Identify which cell holds the provided text, then report its [X, Y] central coordinate. 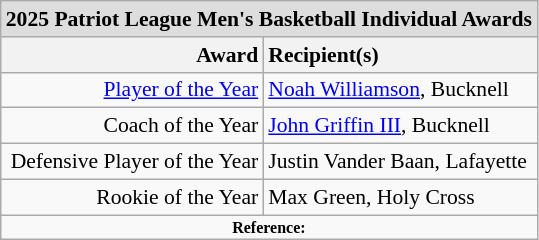
John Griffin III, Bucknell [400, 126]
Noah Williamson, Bucknell [400, 90]
Recipient(s) [400, 55]
Player of the Year [132, 90]
Justin Vander Baan, Lafayette [400, 162]
Defensive Player of the Year [132, 162]
2025 Patriot League Men's Basketball Individual Awards [269, 19]
Award [132, 55]
Max Green, Holy Cross [400, 197]
Reference: [269, 227]
Coach of the Year [132, 126]
Rookie of the Year [132, 197]
